Capture the cell that displays the provided text and extract its (x, y) central coordinate. 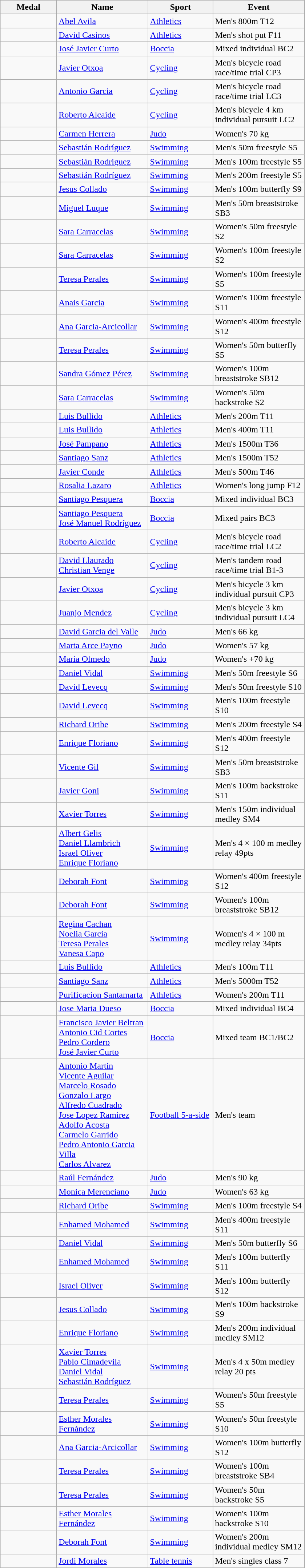
Javier Conde (103, 471)
Women's 100m freestyle S5 (259, 279)
Albert Gelis Daniel Llambrich Israel Oliver Enrique Floriano (103, 848)
Women's 200m T11 (259, 995)
Marta Arce Payno (103, 645)
Medal (28, 7)
Men's tandem road race/time trial B1-3 (259, 566)
Mixed individual BC3 (259, 499)
Men's 200m freestyle S4 (259, 724)
Mixed pairs BC3 (259, 518)
José Pampano (103, 444)
Men's 50m butterfly S6 (259, 1243)
Vicente Gil (103, 767)
Men's 50m freestyle S6 (259, 673)
Men's 100m butterfly S9 (259, 189)
Santiago Pesquera (103, 499)
Men's 400m T11 (259, 430)
Javier Goni (103, 791)
Regina Cachan Noelia Garcia Teresa Perales Vanesa Capo (103, 938)
Maria Olmedo (103, 659)
Women's 50m freestyle S10 (259, 1424)
Francisco Javier Beltran Antonio Cid Cortes Pedro Cordero José Javier Curto (103, 1037)
Men's 50m freestyle S5 (259, 147)
Anais Garcia (103, 303)
Women's 100m backstroke S10 (259, 1518)
Mixed team BC1/BC2 (259, 1037)
Men's 150m individual medley SM4 (259, 814)
Jose Maria Dueso (103, 1009)
Men's shot put F11 (259, 35)
Women's 100m butterfly S12 (259, 1447)
Xavier Torres Pablo Cimadevila Daniel Vidal Sebastián Rodríguez (103, 1366)
Men's bicycle road race/time trial LC3 (259, 91)
Men's bicycle road race/time trial CP3 (259, 68)
Men's bicycle road race/time trial LC2 (259, 542)
Men's 100m T11 (259, 967)
Men's 1500m T36 (259, 444)
Men's 1500m T52 (259, 458)
Women's 4 × 100 m medley relay 34pts (259, 938)
Men's 100m freestyle S10 (259, 705)
Men's 100m backstroke S11 (259, 791)
Women's 50m freestyle S2 (259, 231)
Women's 63 kg (259, 1192)
Abel Avila (103, 21)
Women's 50m backstroke S2 (259, 397)
David Garcia del Valle (103, 631)
Men's 4 x 50m medley relay 20 pts (259, 1366)
Men's 4 × 100 m medley relay 49pts (259, 848)
Purificacion Santamarta (103, 995)
Men's 5000m T52 (259, 981)
Name (103, 7)
Men's 100m backstroke S9 (259, 1310)
Men's singles class 7 (259, 1561)
Women's 57 kg (259, 645)
Monica Merenciano (103, 1192)
Women's long jump F12 (259, 485)
Men's 500m T46 (259, 471)
Men's 100m freestyle S5 (259, 161)
Mixed individual BC2 (259, 49)
David Llaurado Christian Venge (103, 566)
Men's 400m freestyle S11 (259, 1224)
Women's 50m freestyle S5 (259, 1400)
Men's 100m butterfly S12 (259, 1286)
Mixed individual BC4 (259, 1009)
Men's 90 kg (259, 1178)
Xavier Torres (103, 814)
Men's 400m freestyle S12 (259, 743)
Jordi Morales (103, 1561)
Rosalia Lazaro (103, 485)
David Casinos (103, 35)
Women's 70 kg (259, 134)
Women's 50m backstroke S5 (259, 1494)
Women's +70 kg (259, 659)
Women's 100m freestyle S2 (259, 256)
Miguel Luque (103, 207)
Event (259, 7)
Men's 200m T11 (259, 416)
Carmen Herrera (103, 134)
José Javier Curto (103, 49)
Men's 200m freestyle S5 (259, 175)
Santiago Pesquera José Manuel Rodríguez (103, 518)
Men's 100m freestyle S4 (259, 1205)
Women's 50m butterfly S5 (259, 350)
Raúl Fernández (103, 1178)
Men's 100m butterfly S11 (259, 1262)
Israel Oliver (103, 1286)
Men's 50m freestyle S10 (259, 687)
Men's 200m individual medley SM12 (259, 1333)
Men's 800m T12 (259, 21)
Women's 100m breaststroke SB4 (259, 1471)
Women's 200m individual medley SM12 (259, 1542)
Men's bicycle 3 km individual pursuit CP3 (259, 589)
Football 5-a-side (180, 1115)
Table tennis (180, 1561)
Antonio Garcia (103, 91)
Men's team (259, 1115)
Women's 100m freestyle S11 (259, 303)
Men's bicycle 4 km individual pursuit LC2 (259, 115)
Men's 66 kg (259, 631)
Sport (180, 7)
Juanjo Mendez (103, 613)
Sandra Gómez Pérez (103, 373)
Men's bicycle 3 km individual pursuit LC4 (259, 613)
